Extract the [X, Y] coordinate from the center of the cell holding the provided text.  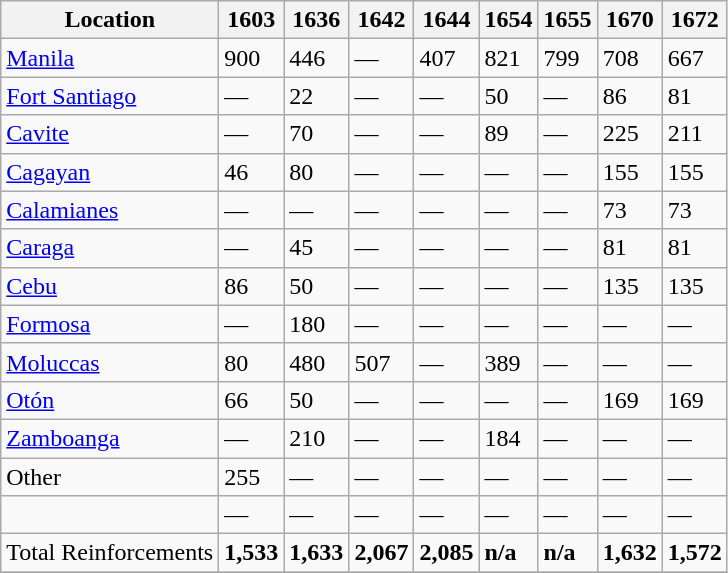
70 [316, 134]
1654 [508, 20]
Zamboanga [110, 438]
1672 [694, 20]
Cavite [110, 134]
821 [508, 58]
Otón [110, 400]
480 [316, 362]
507 [382, 362]
210 [316, 438]
708 [630, 58]
1655 [568, 20]
46 [252, 172]
Total Reinforcements [110, 553]
1,633 [316, 553]
Cebu [110, 286]
1644 [446, 20]
Fort Santiago [110, 96]
Calamianes [110, 210]
1,632 [630, 553]
Other [110, 477]
667 [694, 58]
446 [316, 58]
2,085 [446, 553]
Location [110, 20]
Formosa [110, 324]
799 [568, 58]
66 [252, 400]
Manila [110, 58]
89 [508, 134]
225 [630, 134]
389 [508, 362]
211 [694, 134]
900 [252, 58]
45 [316, 248]
184 [508, 438]
1,572 [694, 553]
Cagayan [110, 172]
180 [316, 324]
Caraga [110, 248]
1,533 [252, 553]
22 [316, 96]
407 [446, 58]
2,067 [382, 553]
1670 [630, 20]
Moluccas [110, 362]
255 [252, 477]
1636 [316, 20]
1642 [382, 20]
1603 [252, 20]
